Detect which cell encompasses the target text, then output its (X, Y) center coordinate. 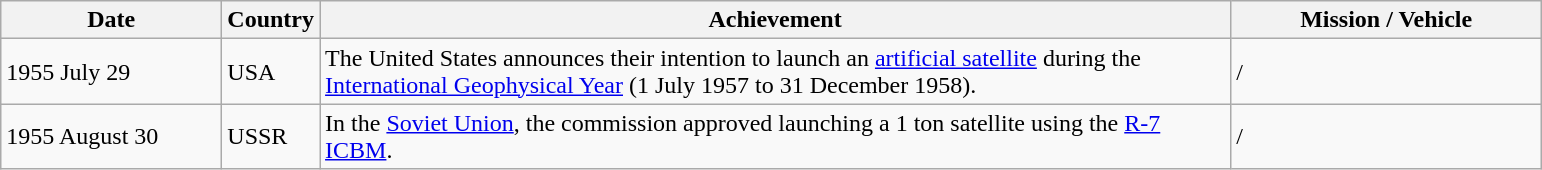
1955 July 29 (112, 72)
In the Soviet Union, the commission approved launching a 1 ton satellite using the R-7 ICBM. (776, 136)
1955 August 30 (112, 136)
Country (271, 20)
Date (112, 20)
Achievement (776, 20)
USA (271, 72)
Mission / Vehicle (1386, 20)
USSR (271, 136)
